For the text-containing cell, return its midpoint in [X, Y] coordinate format. 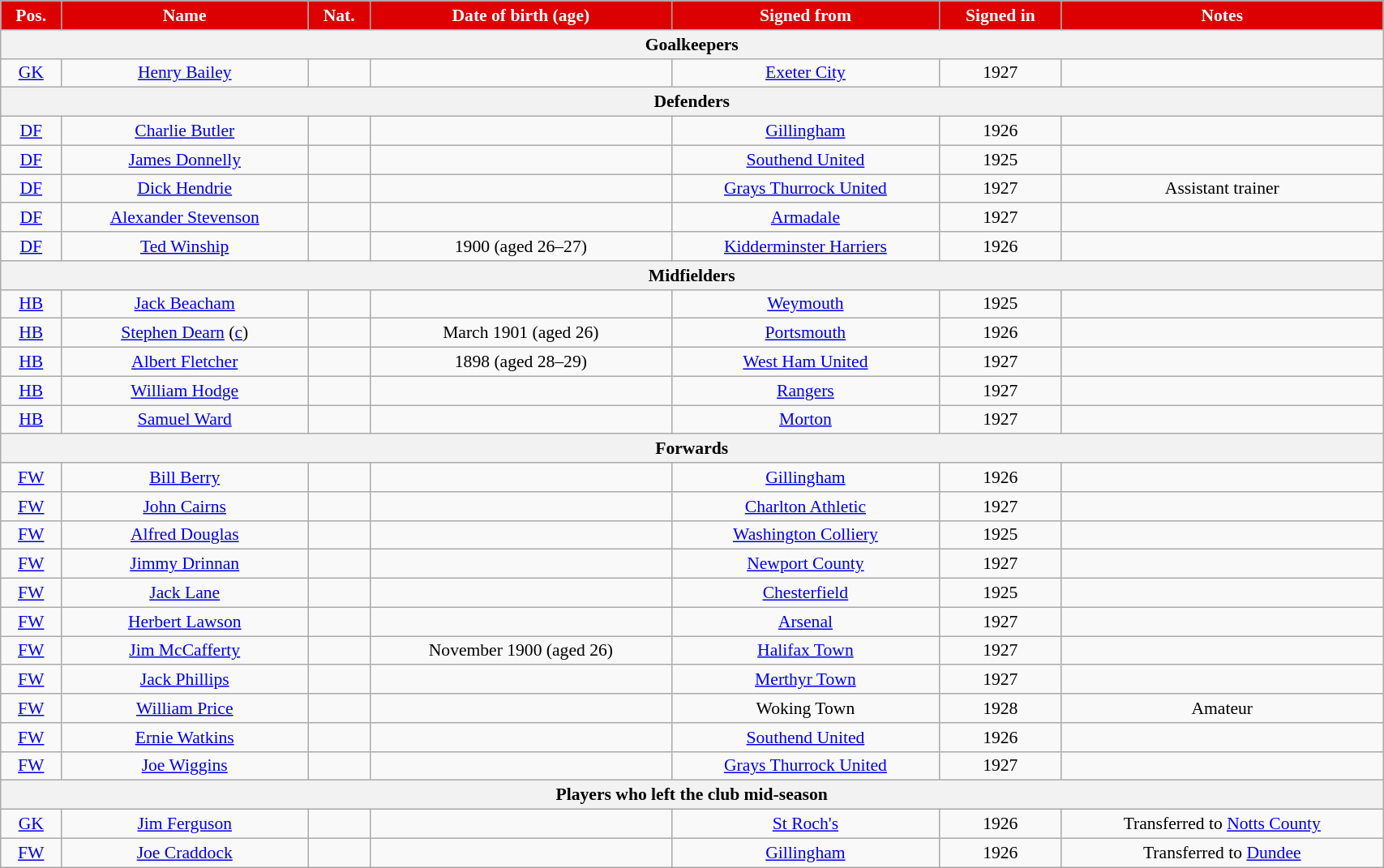
Midfielders [692, 276]
Pos. [31, 15]
Merthyr Town [806, 680]
Transferred to Notts County [1223, 824]
Kidderminster Harriers [806, 246]
Dick Hendrie [185, 189]
Rangers [806, 391]
Date of birth (age) [521, 15]
November 1900 (aged 26) [521, 651]
1900 (aged 26–27) [521, 246]
Jim Ferguson [185, 824]
William Price [185, 708]
Alexander Stevenson [185, 218]
Goalkeepers [692, 45]
Amateur [1223, 708]
Henry Bailey [185, 73]
Jim McCafferty [185, 651]
Weymouth [806, 304]
Jimmy Drinnan [185, 564]
1928 [1001, 708]
Defenders [692, 102]
Forwards [692, 449]
Bill Berry [185, 477]
1898 (aged 28–29) [521, 362]
Charlie Butler [185, 131]
Exeter City [806, 73]
Herbert Lawson [185, 622]
Stephen Dearn (c) [185, 333]
Joe Wiggins [185, 766]
Signed in [1001, 15]
Morton [806, 420]
Woking Town [806, 708]
Jack Phillips [185, 680]
Halifax Town [806, 651]
St Roch's [806, 824]
Washington Colliery [806, 535]
James Donnelly [185, 160]
Players who left the club mid-season [692, 795]
William Hodge [185, 391]
Albert Fletcher [185, 362]
Arsenal [806, 622]
Chesterfield [806, 593]
Ernie Watkins [185, 738]
Charlton Athletic [806, 507]
John Cairns [185, 507]
Newport County [806, 564]
Alfred Douglas [185, 535]
Portsmouth [806, 333]
Nat. [339, 15]
Signed from [806, 15]
Notes [1223, 15]
Joe Craddock [185, 853]
March 1901 (aged 26) [521, 333]
West Ham United [806, 362]
Samuel Ward [185, 420]
Transferred to Dundee [1223, 853]
Jack Beacham [185, 304]
Assistant trainer [1223, 189]
Name [185, 15]
Ted Winship [185, 246]
Jack Lane [185, 593]
Armadale [806, 218]
